Provide the (X, Y) coordinate of the cell's center where the given text is located.  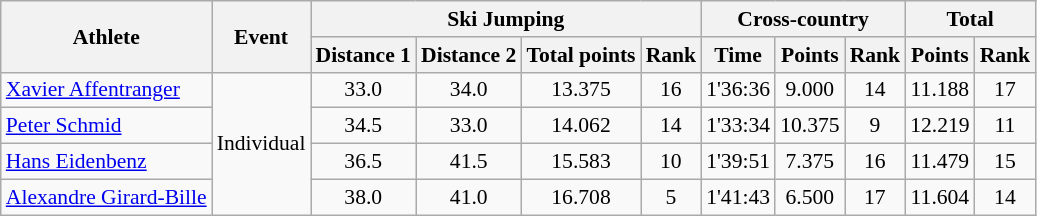
13.375 (580, 90)
34.0 (468, 90)
9.000 (810, 90)
1'41:43 (738, 197)
6.500 (810, 197)
Hans Eidenbenz (106, 162)
11.604 (940, 197)
10 (672, 162)
11 (1006, 126)
Event (262, 36)
9 (876, 126)
1'39:51 (738, 162)
11.479 (940, 162)
15 (1006, 162)
34.5 (364, 126)
15.583 (580, 162)
11.188 (940, 90)
41.0 (468, 197)
Time (738, 55)
Athlete (106, 36)
12.219 (940, 126)
16.708 (580, 197)
10.375 (810, 126)
Cross-country (803, 19)
1'33:34 (738, 126)
Ski Jumping (506, 19)
Alexandre Girard-Bille (106, 197)
Individual (262, 143)
Total (970, 19)
5 (672, 197)
7.375 (810, 162)
Distance 2 (468, 55)
41.5 (468, 162)
Total points (580, 55)
Peter Schmid (106, 126)
36.5 (364, 162)
Distance 1 (364, 55)
Xavier Affentranger (106, 90)
1'36:36 (738, 90)
14.062 (580, 126)
38.0 (364, 197)
